Return the [x, y] coordinate for the center point of the cell that contains the specified text.  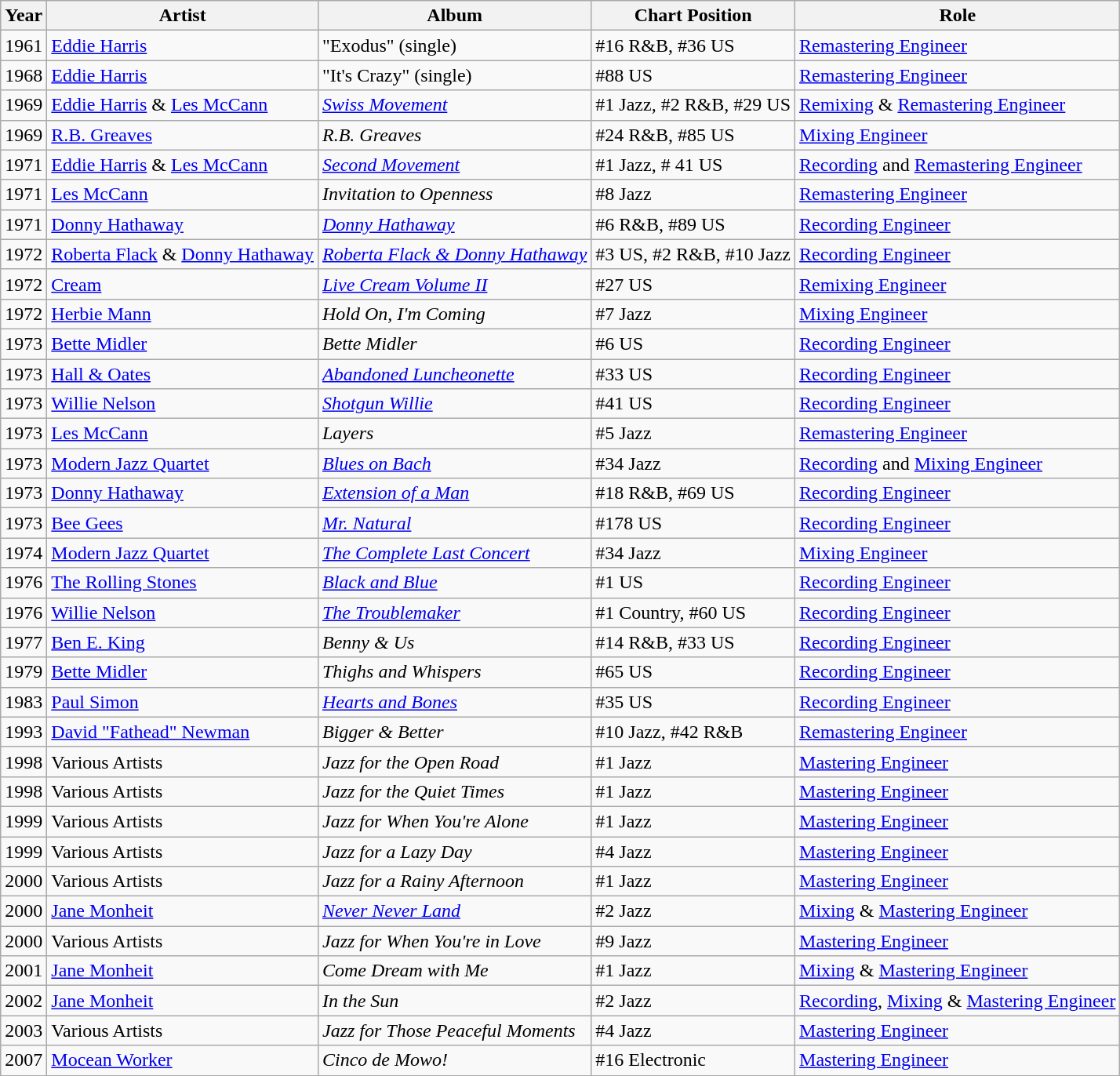
#1 Jazz, #2 R&B, #29 US [693, 105]
1961 [24, 45]
#14 R&B, #33 US [693, 642]
Ben E. King [183, 642]
Recording and Mixing Engineer [958, 463]
Herbie Mann [183, 314]
Hearts and Bones [454, 702]
Hall & Oates [183, 374]
Jazz for Those Peaceful Moments [454, 1031]
#6 US [693, 344]
#35 US [693, 702]
Layers [454, 434]
Remixing & Remastering Engineer [958, 105]
#24 R&B, #85 US [693, 135]
1974 [24, 553]
David "Fathead" Newman [183, 732]
Hold On, I'm Coming [454, 314]
Invitation to Openness [454, 194]
#16 Electronic [693, 1060]
Bee Gees [183, 523]
Year [24, 16]
1968 [24, 75]
#3 US, #2 R&B, #10 Jazz [693, 254]
The Troublemaker [454, 613]
Thighs and Whispers [454, 672]
2003 [24, 1031]
#18 R&B, #69 US [693, 493]
#9 Jazz [693, 941]
#65 US [693, 672]
The Rolling Stones [183, 583]
#33 US [693, 374]
"It's Crazy" (single) [454, 75]
Live Cream Volume II [454, 284]
1983 [24, 702]
#1 Jazz, # 41 US [693, 165]
#8 Jazz [693, 194]
Role [958, 16]
Bigger & Better [454, 732]
1993 [24, 732]
Never Never Land [454, 911]
Remixing Engineer [958, 284]
#5 Jazz [693, 434]
#16 R&B, #36 US [693, 45]
2002 [24, 1001]
#88 US [693, 75]
Extension of a Man [454, 493]
#10 Jazz, #42 R&B [693, 732]
"Exodus" (single) [454, 45]
Jazz for When You're Alone [454, 821]
Mocean Worker [183, 1060]
Swiss Movement [454, 105]
Recording and Remastering Engineer [958, 165]
Album [454, 16]
Cream [183, 284]
The Complete Last Concert [454, 553]
#41 US [693, 404]
Jazz for a Rainy Afternoon [454, 882]
Abandoned Luncheonette [454, 374]
Jazz for the Open Road [454, 762]
Benny & Us [454, 642]
1979 [24, 672]
Come Dream with Me [454, 971]
Paul Simon [183, 702]
2007 [24, 1060]
In the Sun [454, 1001]
2001 [24, 971]
Shotgun Willie [454, 404]
Chart Position [693, 16]
Blues on Bach [454, 463]
Jazz for a Lazy Day [454, 851]
Jazz for When You're in Love [454, 941]
Second Movement [454, 165]
#1 Country, #60 US [693, 613]
Jazz for the Quiet Times [454, 791]
Cinco de Mowo! [454, 1060]
Recording, Mixing & Mastering Engineer [958, 1001]
#1 US [693, 583]
1977 [24, 642]
#27 US [693, 284]
Black and Blue [454, 583]
#7 Jazz [693, 314]
Artist [183, 16]
#6 R&B, #89 US [693, 224]
Mr. Natural [454, 523]
#178 US [693, 523]
